Return the [x, y] coordinate for the center point of the cell that contains the specified text.  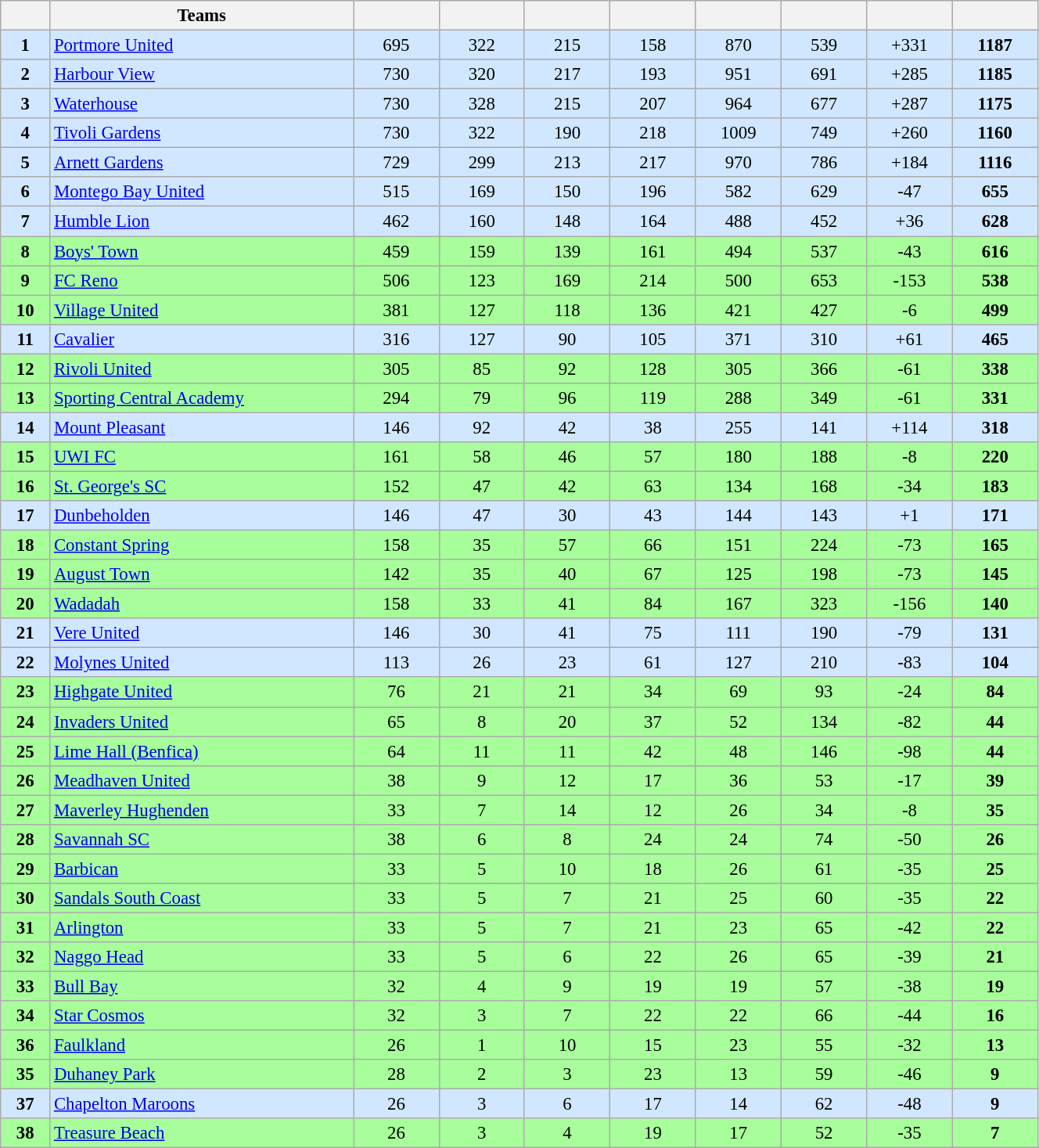
786 [823, 163]
-24 [909, 693]
Faulkland [202, 1045]
465 [995, 339]
318 [995, 427]
677 [823, 104]
145 [995, 574]
381 [396, 310]
1160 [995, 133]
Montego Bay United [202, 192]
90 [566, 339]
Tivoli Gardens [202, 133]
Invaders United [202, 722]
152 [396, 486]
Molynes United [202, 663]
60 [823, 898]
459 [396, 251]
488 [739, 221]
27 [25, 810]
140 [995, 604]
93 [823, 693]
616 [995, 251]
-153 [909, 280]
-43 [909, 251]
-79 [909, 633]
+260 [909, 133]
338 [995, 369]
Sandals South Coast [202, 898]
655 [995, 192]
119 [653, 398]
75 [653, 633]
Boys' Town [202, 251]
164 [653, 221]
-34 [909, 486]
Savannah SC [202, 840]
-46 [909, 1074]
Mount Pleasant [202, 427]
-47 [909, 192]
144 [739, 516]
UWI FC [202, 457]
69 [739, 693]
1185 [995, 74]
Chapelton Maroons [202, 1104]
328 [482, 104]
310 [823, 339]
+285 [909, 74]
213 [566, 163]
371 [739, 339]
+331 [909, 45]
198 [823, 574]
39 [995, 780]
Meadhaven United [202, 780]
349 [823, 398]
171 [995, 516]
136 [653, 310]
537 [823, 251]
653 [823, 280]
159 [482, 251]
148 [566, 221]
Star Cosmos [202, 1016]
299 [482, 163]
Vere United [202, 633]
Constant Spring [202, 545]
294 [396, 398]
-98 [909, 751]
-39 [909, 957]
43 [653, 516]
+36 [909, 221]
193 [653, 74]
500 [739, 280]
951 [739, 74]
160 [482, 221]
Lime Hall (Benfica) [202, 751]
131 [995, 633]
167 [739, 604]
964 [739, 104]
691 [823, 74]
Sporting Central Academy [202, 398]
188 [823, 457]
+114 [909, 427]
76 [396, 693]
142 [396, 574]
79 [482, 398]
462 [396, 221]
366 [823, 369]
316 [396, 339]
210 [823, 663]
196 [653, 192]
255 [739, 427]
Cavalier [202, 339]
870 [739, 45]
218 [653, 133]
Barbican [202, 869]
183 [995, 486]
+1 [909, 516]
539 [823, 45]
58 [482, 457]
749 [823, 133]
118 [566, 310]
224 [823, 545]
August Town [202, 574]
+287 [909, 104]
214 [653, 280]
74 [823, 840]
421 [739, 310]
180 [739, 457]
207 [653, 104]
494 [739, 251]
323 [823, 604]
331 [995, 398]
515 [396, 192]
-82 [909, 722]
538 [995, 280]
141 [823, 427]
105 [653, 339]
Harbour View [202, 74]
+184 [909, 163]
85 [482, 369]
128 [653, 369]
Rivoli United [202, 369]
143 [823, 516]
113 [396, 663]
Waterhouse [202, 104]
150 [566, 192]
1116 [995, 163]
Bull Bay [202, 987]
-48 [909, 1104]
970 [739, 163]
-83 [909, 663]
-42 [909, 927]
62 [823, 1104]
Duhaney Park [202, 1074]
Naggo Head [202, 957]
729 [396, 163]
67 [653, 574]
582 [739, 192]
46 [566, 457]
Portmore United [202, 45]
Maverley Hughenden [202, 810]
104 [995, 663]
499 [995, 310]
Dunbeholden [202, 516]
Humble Lion [202, 221]
Highgate United [202, 693]
Teams [202, 16]
695 [396, 45]
63 [653, 486]
1187 [995, 45]
59 [823, 1074]
1009 [739, 133]
1175 [995, 104]
-50 [909, 840]
Arlington [202, 927]
48 [739, 751]
55 [823, 1045]
-156 [909, 604]
64 [396, 751]
151 [739, 545]
-44 [909, 1016]
Wadadah [202, 604]
-38 [909, 987]
St. George's SC [202, 486]
31 [25, 927]
40 [566, 574]
+61 [909, 339]
165 [995, 545]
628 [995, 221]
427 [823, 310]
-17 [909, 780]
Arnett Gardens [202, 163]
-6 [909, 310]
168 [823, 486]
96 [566, 398]
320 [482, 74]
288 [739, 398]
Village United [202, 310]
220 [995, 457]
111 [739, 633]
452 [823, 221]
506 [396, 280]
-32 [909, 1045]
53 [823, 780]
29 [25, 869]
139 [566, 251]
629 [823, 192]
123 [482, 280]
125 [739, 574]
FC Reno [202, 280]
52 [739, 722]
